Provide the (x, y) coordinate of the cell's center where the given text is located.  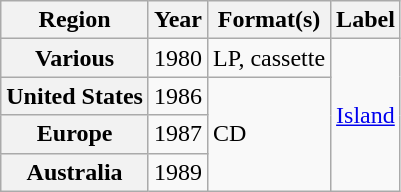
1987 (178, 134)
Europe (75, 134)
CD (270, 134)
Island (366, 115)
Various (75, 58)
Format(s) (270, 20)
Year (178, 20)
LP, cassette (270, 58)
Label (366, 20)
1980 (178, 58)
1989 (178, 172)
Australia (75, 172)
United States (75, 96)
1986 (178, 96)
Region (75, 20)
